Determine the [X, Y] coordinate at the center of the cell enclosing the given text.  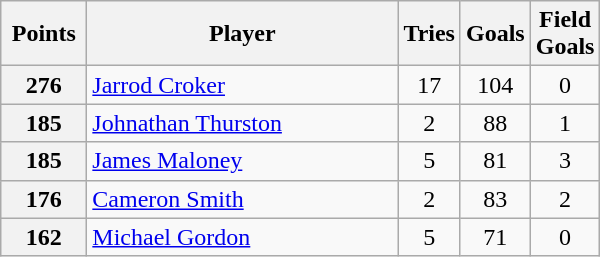
Cameron Smith [242, 199]
162 [44, 237]
Field Goals [565, 34]
Jarrod Croker [242, 85]
176 [44, 199]
17 [430, 85]
83 [495, 199]
Johnathan Thurston [242, 123]
Tries [430, 34]
1 [565, 123]
Michael Gordon [242, 237]
Player [242, 34]
71 [495, 237]
Points [44, 34]
104 [495, 85]
88 [495, 123]
81 [495, 161]
James Maloney [242, 161]
Goals [495, 34]
276 [44, 85]
3 [565, 161]
